Find where the given text appears and provide that cell's center as [x, y] coordinate. 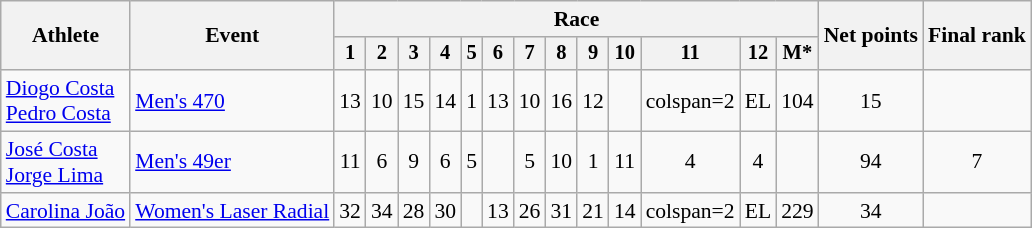
104 [798, 100]
Race [576, 19]
José CostaJorge Lima [66, 162]
8 [561, 54]
14 [445, 100]
Men's 470 [232, 100]
2 [382, 54]
EL [758, 100]
3 [414, 54]
Final rank [977, 36]
Men's 49er [232, 162]
Athlete [66, 36]
colspan=2 [690, 100]
M* [798, 54]
Event [232, 36]
Net points [871, 36]
Diogo CostaPedro Costa [66, 100]
94 [871, 162]
16 [561, 100]
